Locate the cell with the specified text and output its [X, Y] center coordinate. 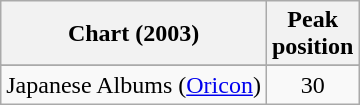
Chart (2003) [134, 34]
Peakposition [312, 34]
30 [312, 85]
Japanese Albums (Oricon) [134, 85]
